Pinpoint the cell where the given text exists, returning its (x, y) midpoint coordinate. 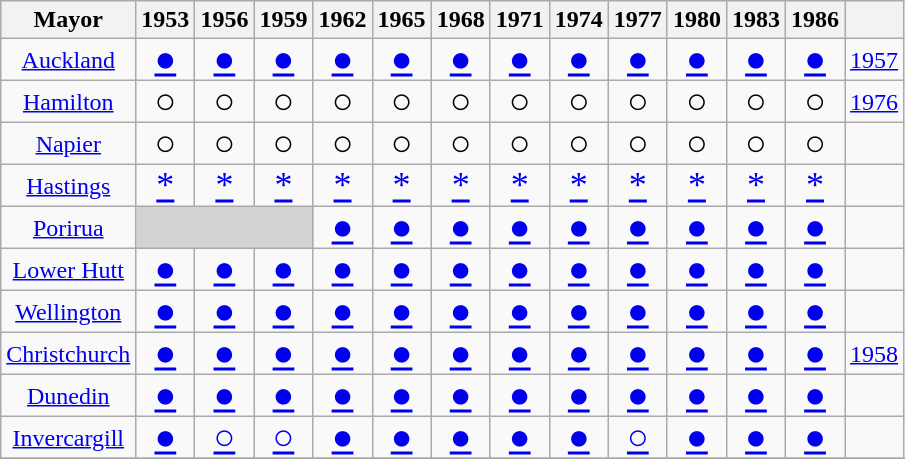
1958 (874, 354)
Hamilton (68, 102)
Hastings (68, 186)
1953 (166, 20)
1959 (284, 20)
1983 (756, 20)
Lower Hutt (68, 270)
Invercargill (68, 438)
1971 (520, 20)
1962 (342, 20)
Wellington (68, 312)
1977 (638, 20)
1956 (224, 20)
1965 (402, 20)
Mayor (68, 20)
1974 (578, 20)
1976 (874, 102)
1968 (460, 20)
1980 (696, 20)
Porirua (68, 228)
1986 (814, 20)
Napier (68, 144)
Christchurch (68, 354)
Auckland (68, 60)
Dunedin (68, 396)
1957 (874, 60)
